Capture the cell that displays the provided text and extract its [x, y] central coordinate. 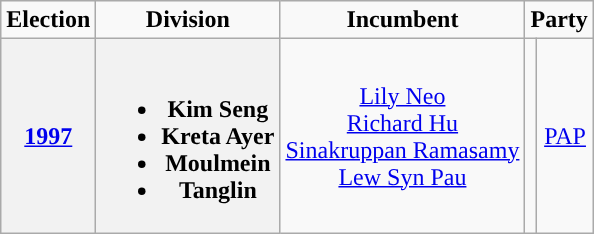
Lily NeoRichard HuSinakruppan RamasamyLew Syn Pau [402, 136]
PAP [566, 136]
Kim SengKreta AyerMoulmeinTanglin [188, 136]
Election [48, 20]
Division [188, 20]
Party [559, 20]
1997 [48, 136]
Incumbent [402, 20]
